Detect which cell encompasses the target text, then output its [x, y] center coordinate. 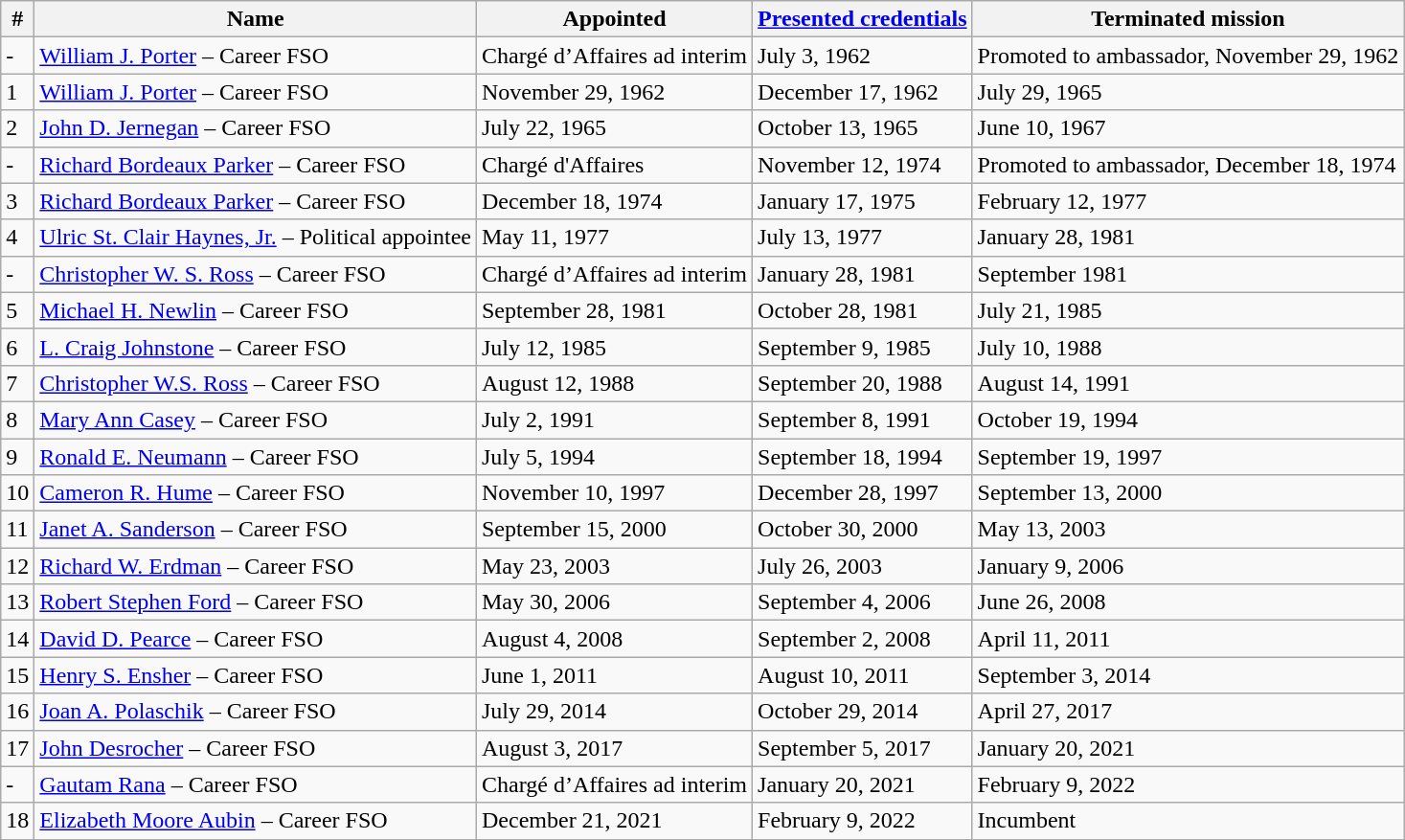
September 15, 2000 [614, 530]
September 1981 [1188, 274]
July 5, 1994 [614, 457]
14 [17, 639]
Promoted to ambassador, December 18, 1974 [1188, 165]
November 29, 1962 [614, 92]
Henry S. Ensher – Career FSO [256, 675]
September 2, 2008 [862, 639]
Terminated mission [1188, 19]
June 1, 2011 [614, 675]
November 12, 1974 [862, 165]
September 13, 2000 [1188, 493]
July 3, 1962 [862, 56]
Name [256, 19]
September 19, 1997 [1188, 457]
5 [17, 310]
18 [17, 821]
9 [17, 457]
July 22, 1965 [614, 128]
September 8, 1991 [862, 420]
17 [17, 748]
October 28, 1981 [862, 310]
11 [17, 530]
October 13, 1965 [862, 128]
September 3, 2014 [1188, 675]
August 12, 1988 [614, 383]
August 3, 2017 [614, 748]
16 [17, 712]
3 [17, 201]
1 [17, 92]
September 9, 1985 [862, 347]
Gautam Rana – Career FSO [256, 784]
September 18, 1994 [862, 457]
John D. Jernegan – Career FSO [256, 128]
Appointed [614, 19]
13 [17, 602]
Ronald E. Neumann – Career FSO [256, 457]
May 30, 2006 [614, 602]
April 27, 2017 [1188, 712]
October 19, 1994 [1188, 420]
Incumbent [1188, 821]
6 [17, 347]
August 10, 2011 [862, 675]
October 30, 2000 [862, 530]
May 13, 2003 [1188, 530]
July 26, 2003 [862, 566]
September 4, 2006 [862, 602]
Richard W. Erdman – Career FSO [256, 566]
Chargé d'Affaires [614, 165]
May 23, 2003 [614, 566]
4 [17, 238]
Janet A. Sanderson – Career FSO [256, 530]
September 20, 1988 [862, 383]
December 18, 1974 [614, 201]
July 2, 1991 [614, 420]
Promoted to ambassador, November 29, 1962 [1188, 56]
David D. Pearce – Career FSO [256, 639]
August 4, 2008 [614, 639]
L. Craig Johnstone – Career FSO [256, 347]
December 21, 2021 [614, 821]
December 17, 1962 [862, 92]
Joan A. Polaschik – Career FSO [256, 712]
Christopher W. S. Ross – Career FSO [256, 274]
July 21, 1985 [1188, 310]
June 26, 2008 [1188, 602]
Ulric St. Clair Haynes, Jr. – Political appointee [256, 238]
10 [17, 493]
Cameron R. Hume – Career FSO [256, 493]
Robert Stephen Ford – Career FSO [256, 602]
February 12, 1977 [1188, 201]
Elizabeth Moore Aubin – Career FSO [256, 821]
John Desrocher – Career FSO [256, 748]
January 9, 2006 [1188, 566]
July 29, 2014 [614, 712]
7 [17, 383]
October 29, 2014 [862, 712]
Christopher W.S. Ross – Career FSO [256, 383]
September 28, 1981 [614, 310]
Mary Ann Casey – Career FSO [256, 420]
July 29, 1965 [1188, 92]
# [17, 19]
August 14, 1991 [1188, 383]
September 5, 2017 [862, 748]
July 10, 1988 [1188, 347]
Michael H. Newlin – Career FSO [256, 310]
May 11, 1977 [614, 238]
12 [17, 566]
July 13, 1977 [862, 238]
January 17, 1975 [862, 201]
8 [17, 420]
July 12, 1985 [614, 347]
15 [17, 675]
Presented credentials [862, 19]
December 28, 1997 [862, 493]
June 10, 1967 [1188, 128]
November 10, 1997 [614, 493]
April 11, 2011 [1188, 639]
2 [17, 128]
